Provide the (X, Y) coordinate of the cell's center where the given text is located.  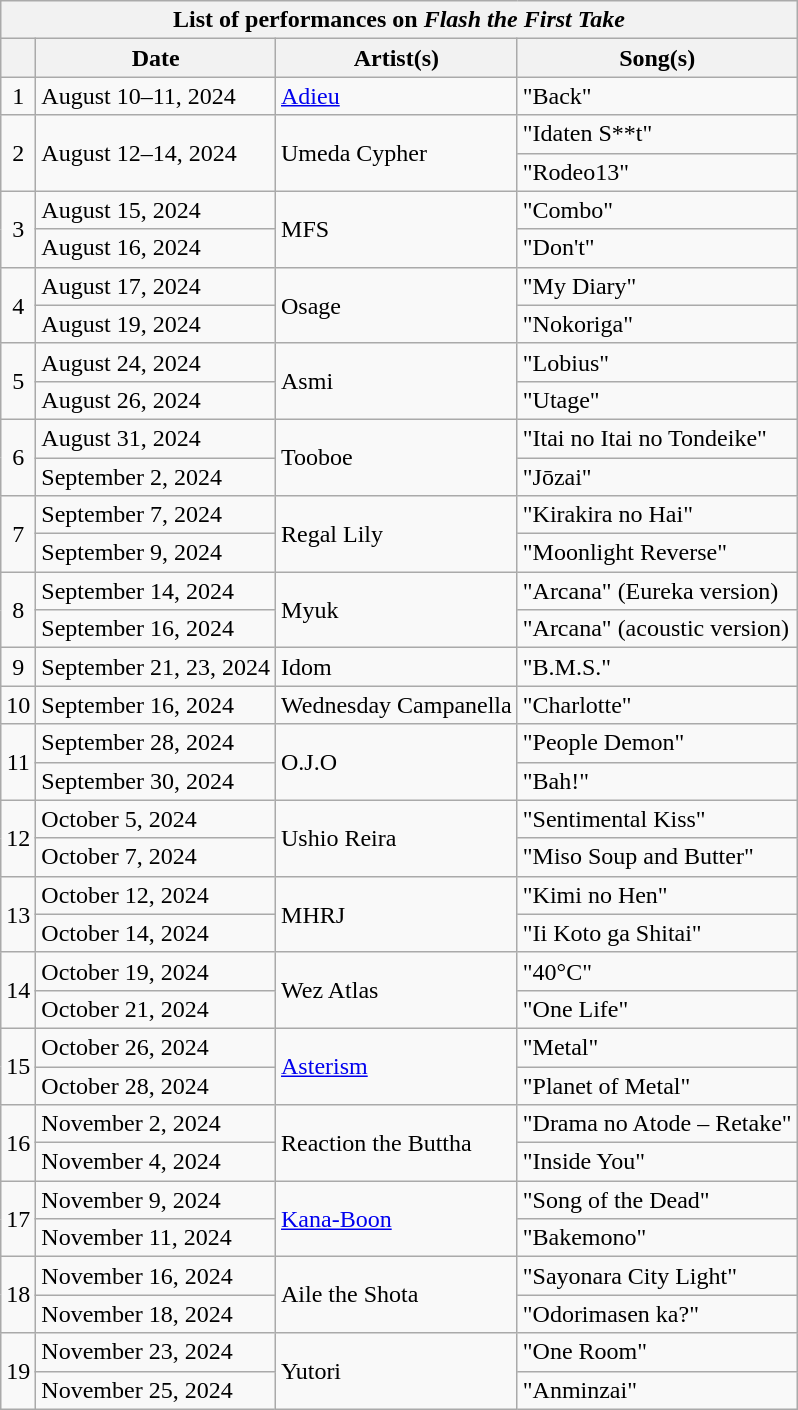
November 18, 2024 (156, 1314)
"Jōzai" (657, 477)
1 (18, 96)
August 12–14, 2024 (156, 153)
October 5, 2024 (156, 819)
November 2, 2024 (156, 1124)
"Miso Soup and Butter" (657, 857)
Song(s) (657, 58)
"Lobius" (657, 362)
Aile the Shota (397, 1295)
"Utage" (657, 400)
Wez Atlas (397, 990)
October 21, 2024 (156, 1009)
Asterism (397, 1066)
Asmi (397, 381)
3 (18, 229)
8 (18, 610)
"Ii Koto ga Shitai" (657, 933)
"Don't" (657, 248)
16 (18, 1143)
November 16, 2024 (156, 1276)
November 9, 2024 (156, 1200)
November 11, 2024 (156, 1238)
List of performances on Flash the First Take (399, 20)
13 (18, 914)
19 (18, 1371)
Adieu (397, 96)
Artist(s) (397, 58)
September 28, 2024 (156, 743)
"Charlotte" (657, 705)
"Back" (657, 96)
Reaction the Buttha (397, 1143)
Wednesday Campanella (397, 705)
August 15, 2024 (156, 210)
"Rodeo13" (657, 172)
September 21, 23, 2024 (156, 667)
"Inside You" (657, 1162)
August 26, 2024 (156, 400)
"Nokoriga" (657, 324)
"Sentimental Kiss" (657, 819)
"Sayonara City Light" (657, 1276)
Osage (397, 305)
September 9, 2024 (156, 553)
August 10–11, 2024 (156, 96)
15 (18, 1066)
14 (18, 990)
Idom (397, 667)
"Arcana" (Eureka version) (657, 591)
Regal Lily (397, 534)
4 (18, 305)
7 (18, 534)
November 25, 2024 (156, 1390)
September 14, 2024 (156, 591)
"B.M.S." (657, 667)
6 (18, 457)
October 26, 2024 (156, 1047)
"Kimi no Hen" (657, 895)
October 7, 2024 (156, 857)
"Bakemono" (657, 1238)
2 (18, 153)
November 4, 2024 (156, 1162)
MFS (397, 229)
October 12, 2024 (156, 895)
October 28, 2024 (156, 1085)
September 2, 2024 (156, 477)
"Drama no Atode – Retake" (657, 1124)
11 (18, 762)
12 (18, 838)
October 14, 2024 (156, 933)
"Itai no Itai no Tondeike" (657, 438)
"People Demon" (657, 743)
"One Room" (657, 1352)
Yutori (397, 1371)
August 31, 2024 (156, 438)
Date (156, 58)
August 19, 2024 (156, 324)
November 23, 2024 (156, 1352)
Myuk (397, 610)
August 16, 2024 (156, 248)
"One Life" (657, 1009)
9 (18, 667)
Kana-Boon (397, 1219)
"Arcana" (acoustic version) (657, 629)
Ushio Reira (397, 838)
O.J.O (397, 762)
Umeda Cypher (397, 153)
"Kirakira no Hai" (657, 515)
"Song of the Dead" (657, 1200)
MHRJ (397, 914)
September 30, 2024 (156, 781)
"Idaten S**t" (657, 134)
"Odorimasen ka?" (657, 1314)
October 19, 2024 (156, 971)
"My Diary" (657, 286)
17 (18, 1219)
Tooboe (397, 457)
"Moonlight Reverse" (657, 553)
August 24, 2024 (156, 362)
5 (18, 381)
"Metal" (657, 1047)
"Combo" (657, 210)
"Planet of Metal" (657, 1085)
18 (18, 1295)
"Bah!" (657, 781)
August 17, 2024 (156, 286)
10 (18, 705)
September 7, 2024 (156, 515)
"40°C" (657, 971)
"Anminzai" (657, 1390)
